Capture the cell that displays the provided text and extract its (x, y) central coordinate. 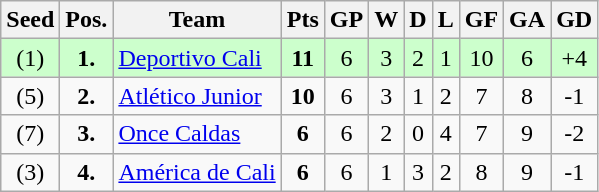
W (386, 20)
(7) (30, 134)
América de Cali (197, 172)
Seed (30, 20)
+4 (574, 58)
(5) (30, 96)
Team (197, 20)
Atlético Junior (197, 96)
D (418, 20)
11 (302, 58)
Once Caldas (197, 134)
GA (528, 20)
0 (418, 134)
-2 (574, 134)
GD (574, 20)
Deportivo Cali (197, 58)
4 (446, 134)
2. (86, 96)
GF (481, 20)
Pts (302, 20)
1. (86, 58)
(3) (30, 172)
L (446, 20)
GP (346, 20)
3. (86, 134)
Pos. (86, 20)
(1) (30, 58)
4. (86, 172)
